Find where the given text appears and provide that cell's center as [X, Y] coordinate. 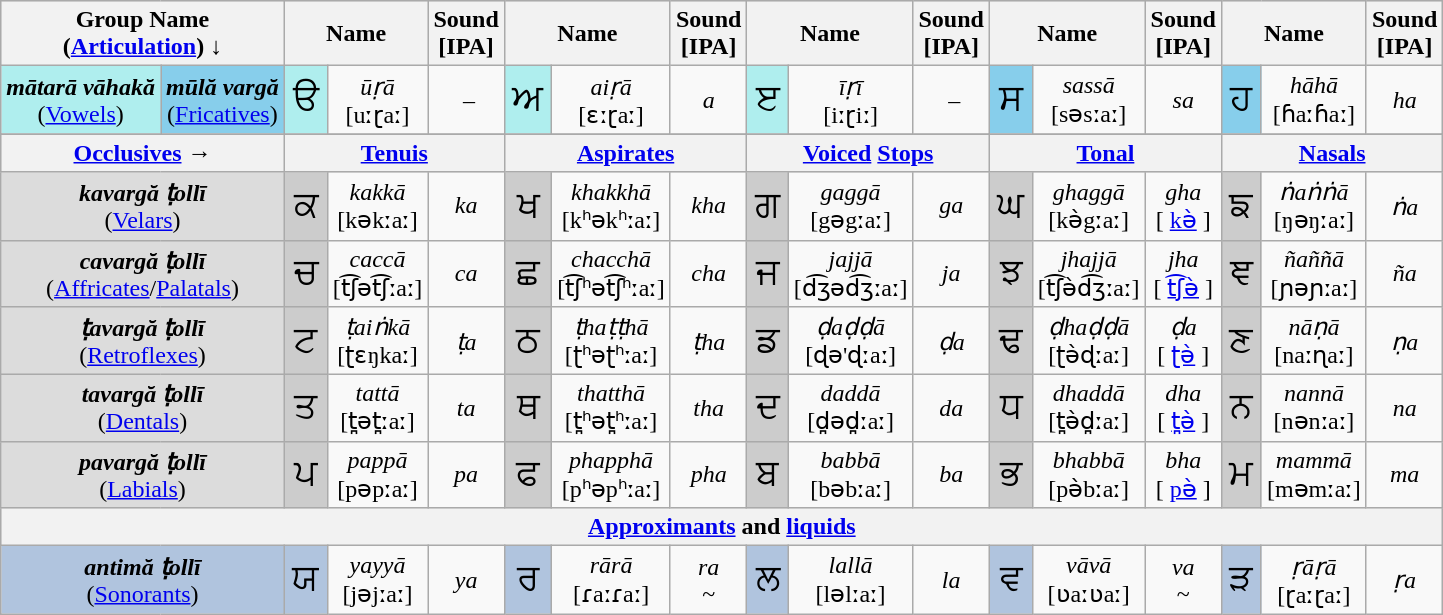
ਬ [768, 474]
ḍa[ ʈə̀ ] [1183, 341]
ਨ [1241, 408]
ੲ [768, 100]
ਕ [306, 206]
cavargă ṭollī(Affricates/Palatals) [143, 274]
ṅa [1404, 206]
babbā[bəbːaː] [850, 474]
nāṇā[naːɳaː] [1314, 341]
ਖ [528, 206]
ੜ [1241, 580]
mammā[məmːaː] [1314, 474]
antimă ṭollī(Sonorants) [143, 580]
tavargă ṭollī(Dentals) [143, 408]
da [951, 408]
na [1404, 408]
ੳ [306, 100]
ṭha [708, 341]
ḍhaḍḍā[ʈə̀ɖːaː] [1088, 341]
thatthā[t̪ʰət̪ʰːaː] [612, 408]
Tonal [1105, 153]
jhajjā[t͡ʃə̀d͡ʒːaː] [1088, 274]
jha[ t͡ʃə̀ ] [1183, 274]
sa [1183, 100]
ka [466, 206]
ja [951, 274]
ਧ [1010, 408]
ya [466, 580]
ਯ [306, 580]
gha[ kə̀ ] [1183, 206]
ਗ [768, 206]
Tenuis [394, 153]
ਵ [1010, 580]
ra~ [708, 580]
Voiced Stops [868, 153]
ṭhaṭṭhā[ʈʰəʈʰːaː] [612, 341]
pappā[pəpːaː] [378, 474]
jajjā[d͡ʒəd͡ʒːaː] [850, 274]
ਥ [528, 408]
vāvā[ʋaːʋaː] [1088, 580]
yayyā[jəjːaː] [378, 580]
ਢ [1010, 341]
ਙ [1241, 206]
pavargă ṭollī(Labials) [143, 474]
tattā[t̪ət̪ːaː] [378, 408]
phapphā[pʰəpʰːaː] [612, 474]
ਟ [306, 341]
ga [951, 206]
la [951, 580]
ਸ [1010, 100]
mūlă vargă(Fricatives) [222, 100]
ਮ [1241, 474]
ਲ [768, 580]
nannā[nənːaː] [1314, 408]
Aspirates [626, 153]
ਪ [306, 474]
ta [466, 408]
ਤ [306, 408]
kakkā[kəkːaː] [378, 206]
ਜ [768, 274]
gaggā[gəgːaː] [850, 206]
ਠ [528, 341]
ਛ [528, 274]
mātarā vāhakă(Vowels) [81, 100]
ਹ [1241, 100]
khakkhā[kʰəkʰːaː] [612, 206]
ਚ [306, 274]
ਘ [1010, 206]
ṛāṛā[ɽaːɽaː] [1314, 580]
chacchā[t͡ʃʰət͡ʃʰːaː] [612, 274]
ṅaṅṅā[ŋəŋːaː] [1314, 206]
ਰ [528, 580]
ṭa [466, 341]
ma [1404, 474]
Approximants and liquids [722, 527]
caccā[t͡ʃət͡ʃːaː] [378, 274]
ña [1404, 274]
ḍaḍḍā[ɖə'ɖːaː] [850, 341]
daddā[d̪əd̪ːaː] [850, 408]
sassā[səsːaː] [1088, 100]
ḍa [951, 341]
ha [1404, 100]
kavargă ṭollī(Velars) [143, 206]
cha [708, 274]
ਦ [768, 408]
bha[ pə̀ ] [1183, 474]
ca [466, 274]
aiṛā[ɛːɽaː] [612, 100]
ਭ [1010, 474]
pha [708, 474]
pa [466, 474]
ṛa [1404, 580]
Nasals [1332, 153]
a [708, 100]
kha [708, 206]
ਡ [768, 341]
ਣ [1241, 341]
ghaggā[kə̀gːaː] [1088, 206]
ਞ [1241, 274]
ṇa [1404, 341]
ਅ [528, 100]
ñaññā[ɲəɲːaː] [1314, 274]
lallā[ləlːaː] [850, 580]
dha[ t̪ə̀ ] [1183, 408]
ūṛā[uːɽaː] [378, 100]
ਫ [528, 474]
hāhā[ɦaːɦaː] [1314, 100]
va~ [1183, 580]
ba [951, 474]
dhaddā[t̪ə̀d̪ːaː] [1088, 408]
īṛī[iːɽiː] [850, 100]
Group Name(Articulation) ↓ [143, 34]
tha [708, 408]
ṭavargă ṭollī(Retroflexes) [143, 341]
ṭaiṅkā[ʈɛŋkaː] [378, 341]
rārā[ɾaːɾaː] [612, 580]
ਝ [1010, 274]
bhabbā[pə̀bːaː] [1088, 474]
Occlusives → [143, 153]
